Return [X, Y] of the center of cell containing provided text 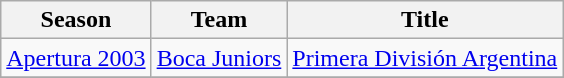
Boca Juniors [219, 58]
Season [76, 20]
Team [219, 20]
Primera División Argentina [425, 58]
Apertura 2003 [76, 58]
Title [425, 20]
